Return [X, Y] of the center of cell containing provided text 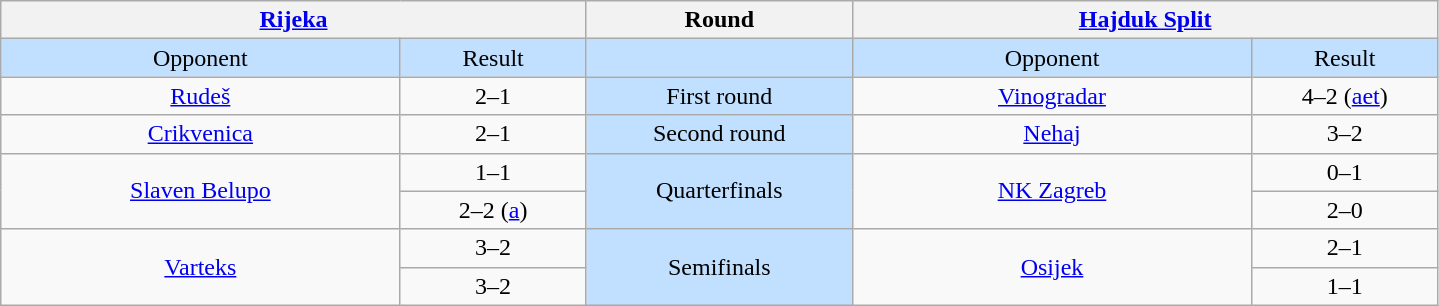
Nehaj [1052, 134]
Rijeka [294, 20]
Hajduk Split [1145, 20]
Vinogradar [1052, 96]
Quarterfinals [719, 191]
Round [719, 20]
4–2 (aet) [1345, 96]
Second round [719, 134]
NK Zagreb [1052, 191]
First round [719, 96]
Osijek [1052, 267]
Crikvenica [200, 134]
2–0 [1345, 210]
0–1 [1345, 172]
2–2 (a) [493, 210]
Varteks [200, 267]
Semifinals [719, 267]
Rudeš [200, 96]
Slaven Belupo [200, 191]
